Return the (X, Y) coordinate for the center point of the cell that contains the specified text.  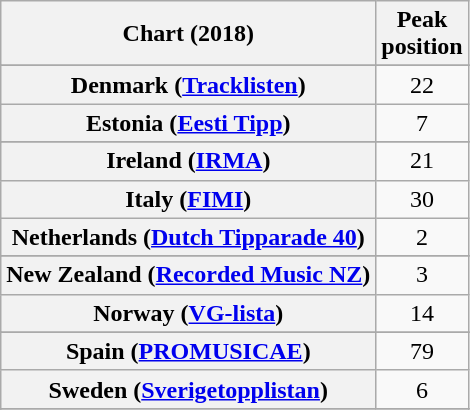
22 (422, 85)
2 (422, 237)
Netherlands (Dutch Tipparade 40) (188, 237)
Estonia (Eesti Tipp) (188, 123)
Denmark (Tracklisten) (188, 85)
7 (422, 123)
79 (422, 351)
14 (422, 313)
New Zealand (Recorded Music NZ) (188, 275)
Sweden (Sverigetopplistan) (188, 389)
Ireland (IRMA) (188, 161)
Norway (VG-lista) (188, 313)
21 (422, 161)
Peak position (422, 34)
Italy (FIMI) (188, 199)
30 (422, 199)
Chart (2018) (188, 34)
3 (422, 275)
6 (422, 389)
Spain (PROMUSICAE) (188, 351)
